Return the (X, Y) coordinate for the center point of the cell that contains the specified text.  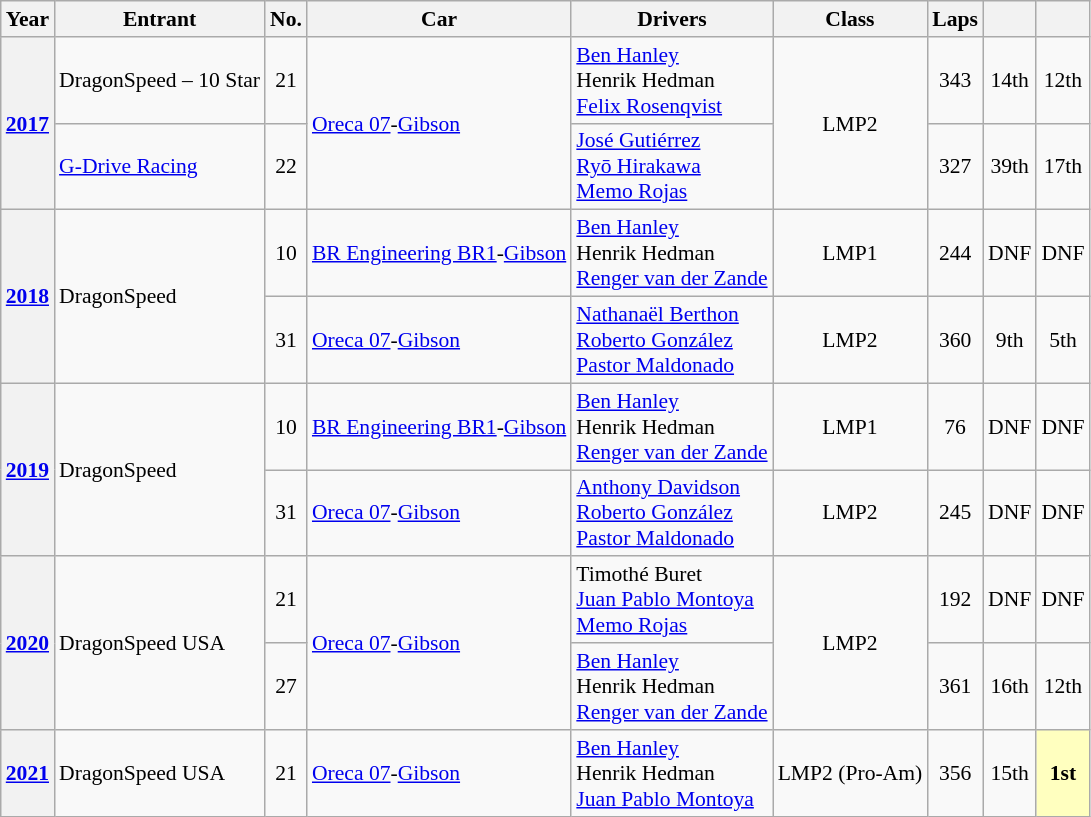
356 (955, 774)
22 (286, 166)
327 (955, 166)
Anthony Davidson Roberto González Pastor Maldonado (672, 514)
Ben Hanley Henrik Hedman Felix Rosenqvist (672, 80)
2021 (28, 774)
2019 (28, 470)
5th (1062, 340)
2018 (28, 296)
16th (1010, 686)
39th (1010, 166)
Drivers (672, 19)
DragonSpeed – 10 Star (160, 80)
Entrant (160, 19)
343 (955, 80)
192 (955, 600)
76 (955, 426)
361 (955, 686)
José Gutiérrez Ryō Hirakawa Memo Rojas (672, 166)
2017 (28, 124)
1st (1062, 774)
Class (850, 19)
LMP2 (Pro-Am) (850, 774)
Timothé Buret Juan Pablo Montoya Memo Rojas (672, 600)
9th (1010, 340)
360 (955, 340)
Ben Hanley Henrik Hedman Juan Pablo Montoya (672, 774)
2020 (28, 644)
Year (28, 19)
27 (286, 686)
G-Drive Racing (160, 166)
245 (955, 514)
Nathanaël Berthon Roberto González Pastor Maldonado (672, 340)
Car (439, 19)
14th (1010, 80)
17th (1062, 166)
244 (955, 254)
Laps (955, 19)
15th (1010, 774)
No. (286, 19)
